Extract the [X, Y] coordinate from the center of the cell holding the provided text.  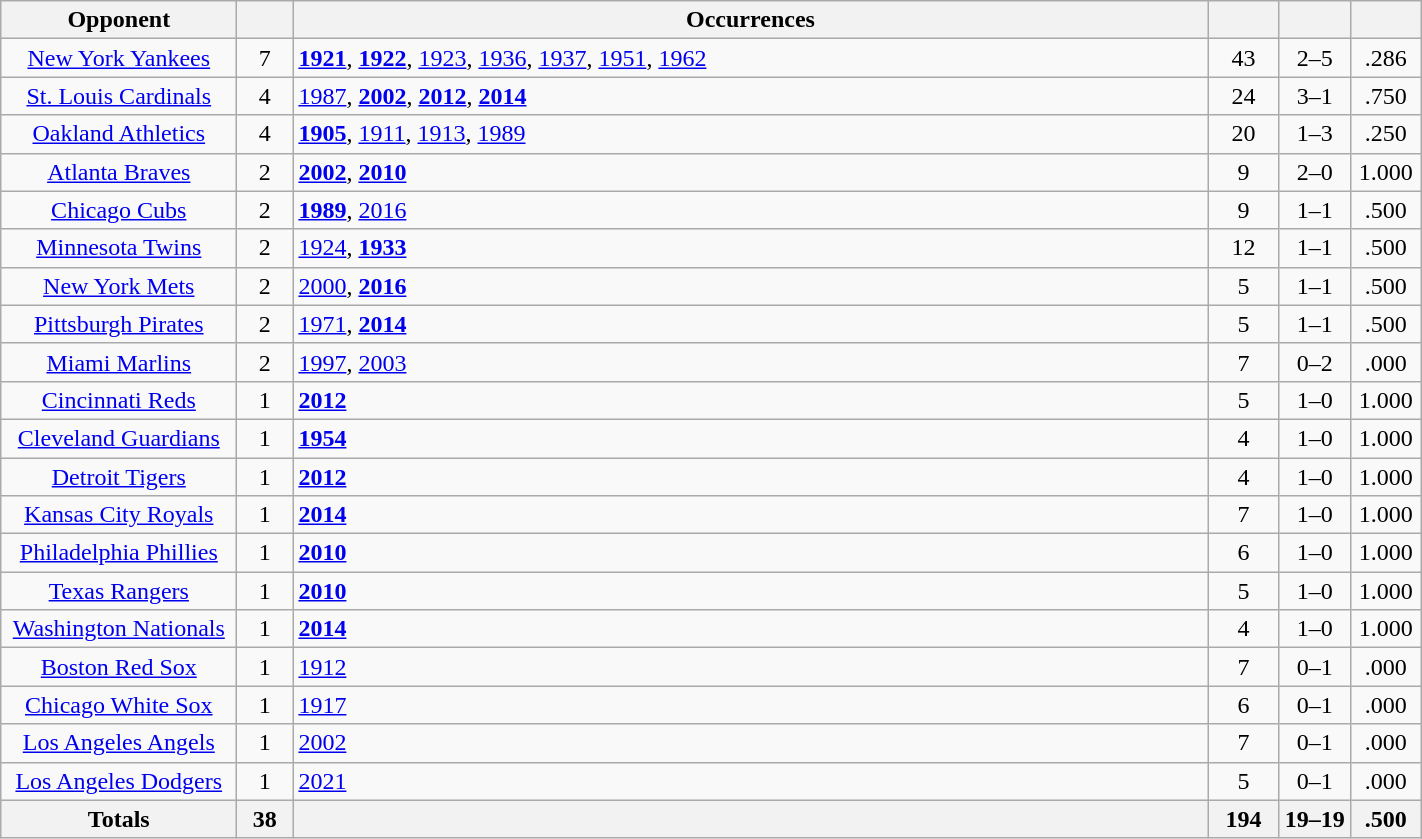
43 [1244, 58]
Philadelphia Phillies [119, 553]
Los Angeles Dodgers [119, 781]
2000, 2016 [750, 286]
1924, 1933 [750, 248]
New York Yankees [119, 58]
1921, 1922, 1923, 1936, 1937, 1951, 1962 [750, 58]
38 [265, 819]
Cincinnati Reds [119, 400]
2–5 [1314, 58]
.250 [1386, 134]
Los Angeles Angels [119, 743]
1905, 1911, 1913, 1989 [750, 134]
24 [1244, 96]
19–19 [1314, 819]
12 [1244, 248]
1987, 2002, 2012, 2014 [750, 96]
2002, 2010 [750, 172]
New York Mets [119, 286]
.286 [1386, 58]
Pittsburgh Pirates [119, 324]
Chicago White Sox [119, 705]
Texas Rangers [119, 591]
Boston Red Sox [119, 667]
.750 [1386, 96]
Atlanta Braves [119, 172]
St. Louis Cardinals [119, 96]
Opponent [119, 20]
194 [1244, 819]
Detroit Tigers [119, 477]
1997, 2003 [750, 362]
0–2 [1314, 362]
Chicago Cubs [119, 210]
Miami Marlins [119, 362]
1917 [750, 705]
3–1 [1314, 96]
1954 [750, 438]
1912 [750, 667]
1–3 [1314, 134]
Kansas City Royals [119, 515]
Totals [119, 819]
Oakland Athletics [119, 134]
1989, 2016 [750, 210]
Occurrences [750, 20]
2002 [750, 743]
Minnesota Twins [119, 248]
Washington Nationals [119, 629]
20 [1244, 134]
Cleveland Guardians [119, 438]
1971, 2014 [750, 324]
2–0 [1314, 172]
2021 [750, 781]
